Extract the (X, Y) coordinate from the center of the cell holding the provided text.  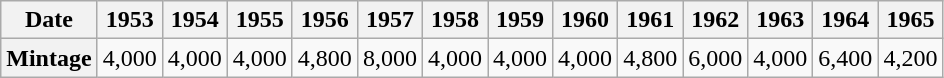
Date (49, 20)
1957 (390, 20)
1960 (586, 20)
1964 (846, 20)
1961 (650, 20)
1956 (324, 20)
8,000 (390, 58)
1962 (716, 20)
1953 (130, 20)
Mintage (49, 58)
1965 (910, 20)
1955 (260, 20)
6,000 (716, 58)
1958 (454, 20)
6,400 (846, 58)
4,200 (910, 58)
1954 (194, 20)
1959 (520, 20)
1963 (780, 20)
